For the text-containing cell, return its midpoint in [X, Y] coordinate format. 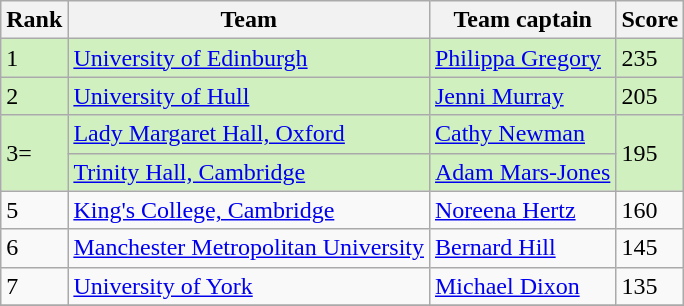
160 [650, 210]
Adam Mars-Jones [522, 172]
Michael Dixon [522, 286]
Cathy Newman [522, 134]
Jenni Murray [522, 96]
145 [650, 248]
Team captain [522, 20]
Team [249, 20]
Score [650, 20]
2 [34, 96]
3= [34, 153]
Rank [34, 20]
Lady Margaret Hall, Oxford [249, 134]
135 [650, 286]
King's College, Cambridge [249, 210]
205 [650, 96]
1 [34, 58]
6 [34, 248]
University of York [249, 286]
University of Hull [249, 96]
235 [650, 58]
5 [34, 210]
195 [650, 153]
Philippa Gregory [522, 58]
Trinity Hall, Cambridge [249, 172]
Manchester Metropolitan University [249, 248]
7 [34, 286]
University of Edinburgh [249, 58]
Noreena Hertz [522, 210]
Bernard Hill [522, 248]
